Capture the cell that displays the provided text and extract its [x, y] central coordinate. 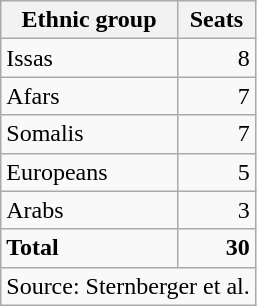
Ethnic group [90, 20]
3 [216, 210]
8 [216, 58]
30 [216, 248]
Issas [90, 58]
Somalis [90, 134]
Arabs [90, 210]
5 [216, 172]
Total [90, 248]
Seats [216, 20]
Afars [90, 96]
Europeans [90, 172]
Source: Sternberger et al. [128, 286]
